Pinpoint the cell where the given text exists, returning its (x, y) midpoint coordinate. 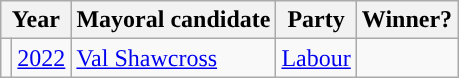
2022 (42, 58)
Mayoral candidate (174, 20)
Winner? (406, 20)
Year (36, 20)
Labour (316, 58)
Val Shawcross (174, 58)
Party (316, 20)
